From the cell containing the given text, extract its center point as (x, y) coordinate. 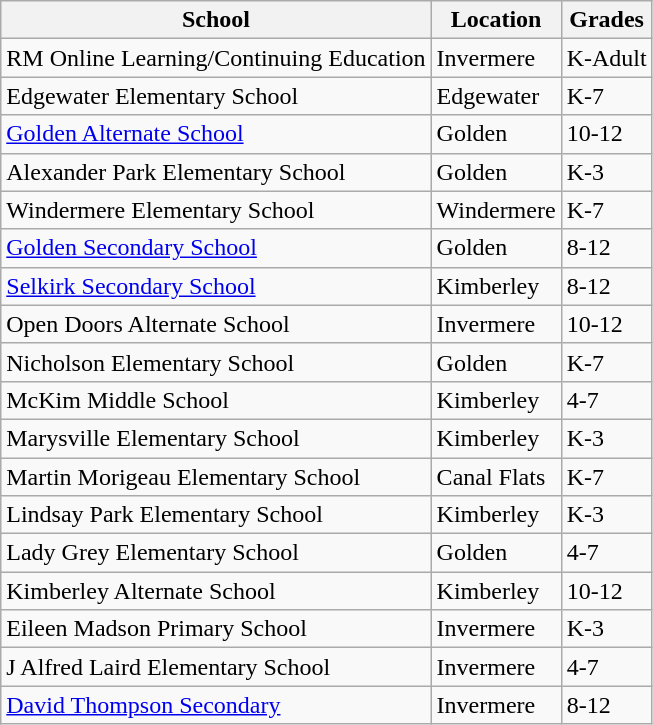
J Alfred Laird Elementary School (216, 667)
Edgewater (496, 96)
Canal Flats (496, 477)
Nicholson Elementary School (216, 362)
Edgewater Elementary School (216, 96)
Lindsay Park Elementary School (216, 515)
Golden Alternate School (216, 134)
Kimberley Alternate School (216, 591)
RM Online Learning/Continuing Education (216, 58)
Golden Secondary School (216, 248)
Windermere Elementary School (216, 210)
Grades (606, 20)
School (216, 20)
Martin Morigeau Elementary School (216, 477)
Windermere (496, 210)
McKim Middle School (216, 400)
Eileen Madson Primary School (216, 629)
Location (496, 20)
Selkirk Secondary School (216, 286)
David Thompson Secondary (216, 705)
Marysville Elementary School (216, 438)
Open Doors Alternate School (216, 324)
Lady Grey Elementary School (216, 553)
Alexander Park Elementary School (216, 172)
K-Adult (606, 58)
